Determine the [X, Y] coordinate at the center of the cell enclosing the given text.  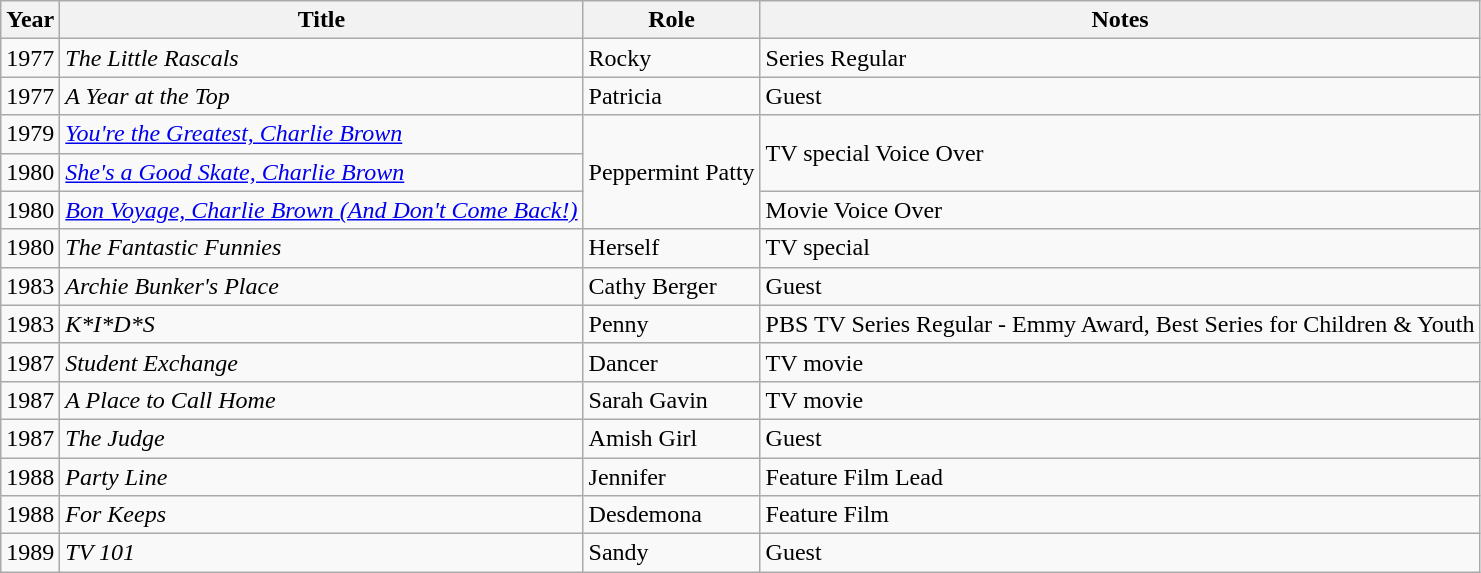
TV special Voice Over [1120, 153]
She's a Good Skate, Charlie Brown [322, 172]
Sarah Gavin [672, 400]
Party Line [322, 477]
For Keeps [322, 515]
Jennifer [672, 477]
A Place to Call Home [322, 400]
Movie Voice Over [1120, 210]
Peppermint Patty [672, 172]
Cathy Berger [672, 286]
A Year at the Top [322, 96]
The Judge [322, 438]
TV 101 [322, 553]
PBS TV Series Regular - Emmy Award, Best Series for Children & Youth [1120, 324]
Rocky [672, 58]
TV special [1120, 248]
Amish Girl [672, 438]
Patricia [672, 96]
Herself [672, 248]
Year [30, 20]
Sandy [672, 553]
You're the Greatest, Charlie Brown [322, 134]
1989 [30, 553]
Archie Bunker's Place [322, 286]
Feature Film Lead [1120, 477]
Series Regular [1120, 58]
The Fantastic Funnies [322, 248]
Notes [1120, 20]
Dancer [672, 362]
Bon Voyage, Charlie Brown (And Don't Come Back!) [322, 210]
Role [672, 20]
Feature Film [1120, 515]
The Little Rascals [322, 58]
Penny [672, 324]
Student Exchange [322, 362]
K*I*D*S [322, 324]
Desdemona [672, 515]
1979 [30, 134]
Title [322, 20]
